Determine the [X, Y] coordinate at the center of the cell enclosing the given text.  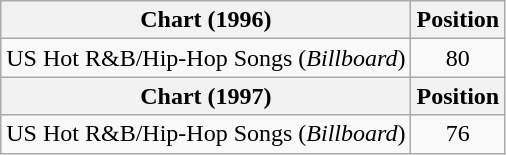
80 [458, 58]
Chart (1996) [206, 20]
Chart (1997) [206, 96]
76 [458, 134]
